Determine the [x, y] coordinate at the center of the cell enclosing the given text.  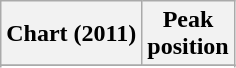
Peakposition [188, 34]
Chart (2011) [72, 34]
